For the text-containing cell, return its midpoint in (X, Y) coordinate format. 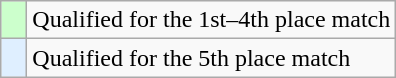
Qualified for the 1st–4th place match (212, 20)
Qualified for the 5th place match (212, 58)
